Pinpoint the cell where the given text exists, returning its [X, Y] midpoint coordinate. 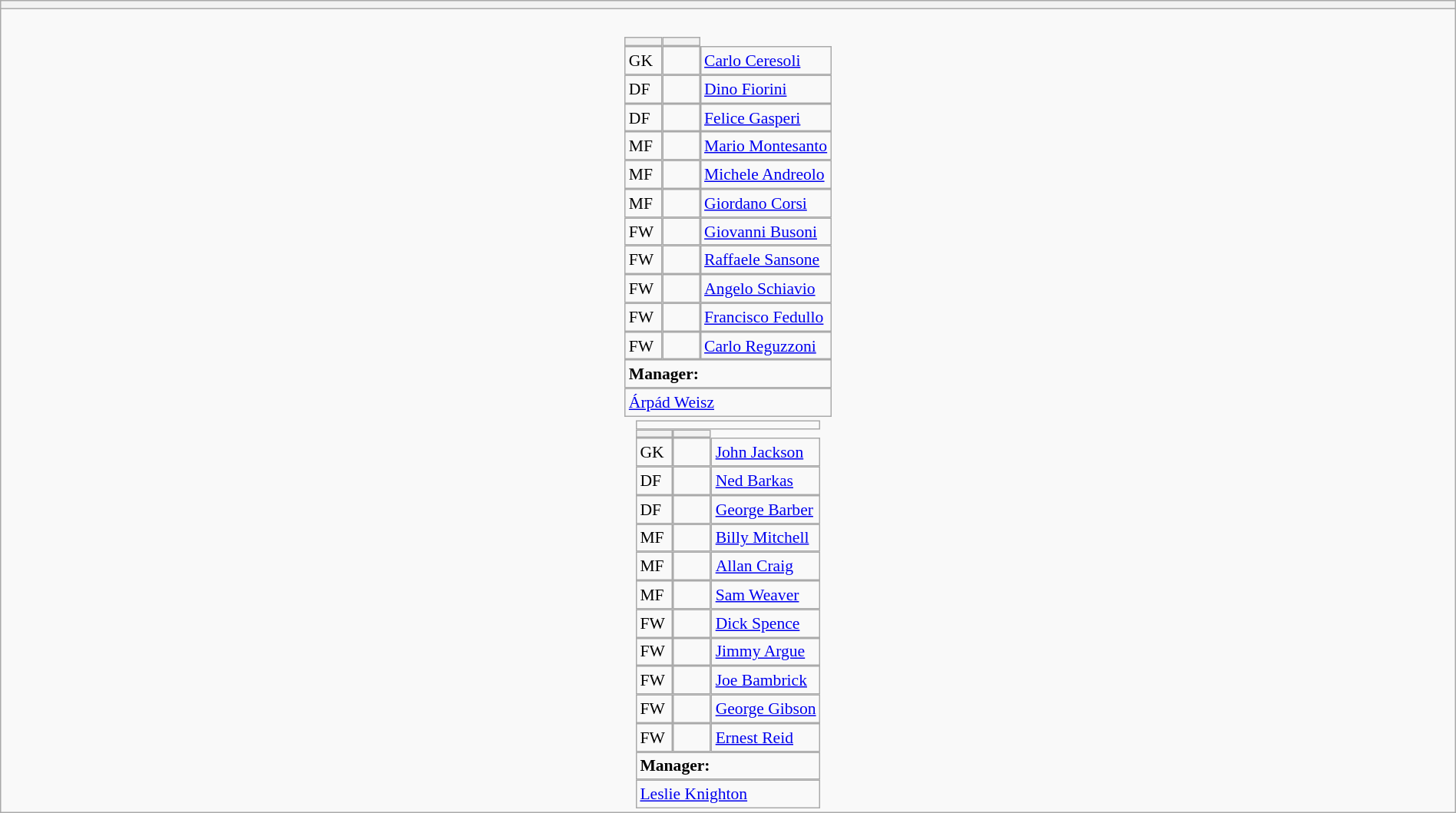
Giordano Corsi [766, 203]
Ned Barkas [766, 481]
Joe Bambrick [766, 680]
Jimmy Argue [766, 651]
Dick Spence [766, 623]
Sam Weaver [766, 594]
Raffaele Sansone [766, 259]
Giovanni Busoni [766, 232]
Árpád Weisz [728, 402]
Michele Andreolo [766, 175]
Angelo Schiavio [766, 289]
Ernest Reid [766, 737]
John Jackson [766, 451]
Mario Montesanto [766, 146]
Carlo Reguzzoni [766, 345]
Leslie Knighton [728, 794]
Carlo Ceresoli [766, 60]
George Gibson [766, 709]
George Barber [766, 510]
Billy Mitchell [766, 537]
Francisco Fedullo [766, 316]
Felice Gasperi [766, 118]
Dino Fiorini [766, 89]
Allan Craig [766, 567]
